Determine the (X, Y) coordinate at the center of the cell enclosing the given text.  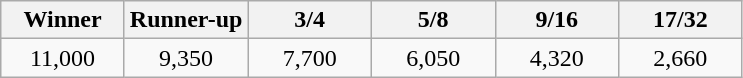
7,700 (310, 58)
17/32 (681, 20)
2,660 (681, 58)
9/16 (557, 20)
Runner-up (186, 20)
3/4 (310, 20)
5/8 (433, 20)
4,320 (557, 58)
9,350 (186, 58)
6,050 (433, 58)
Winner (63, 20)
11,000 (63, 58)
